Locate the cell with the specified text and output its [X, Y] center coordinate. 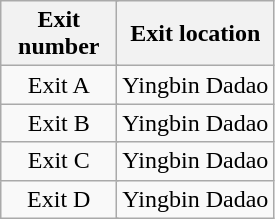
Exit A [59, 85]
Exit C [59, 161]
Exit B [59, 123]
Exit location [196, 34]
Exit number [59, 34]
Exit D [59, 199]
